Extract the [x, y] coordinate from the center of the cell holding the provided text.  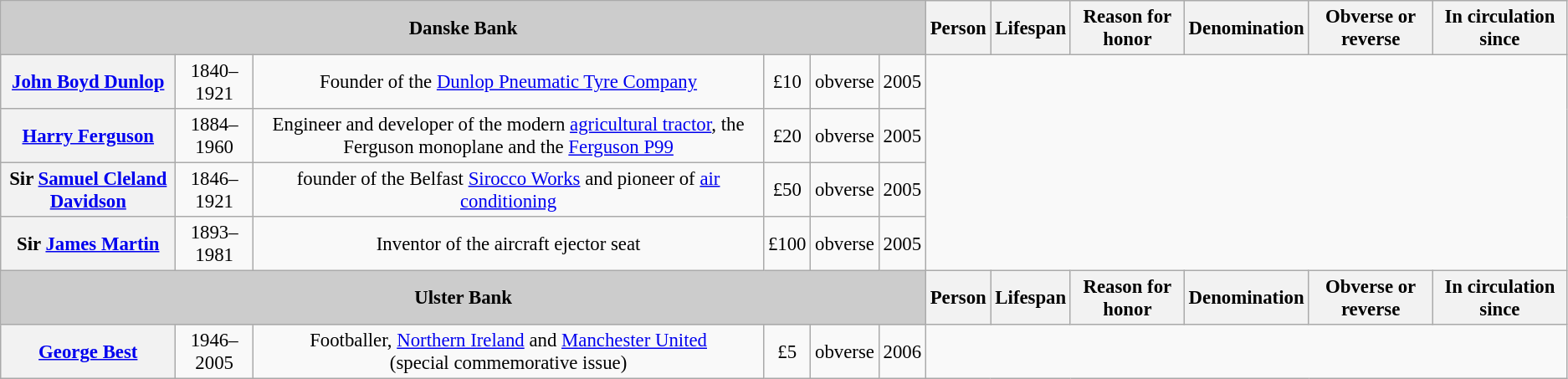
1840–1921 [214, 82]
2006 [902, 351]
1893–1981 [214, 244]
Sir Samuel Cleland Davidson [89, 191]
£20 [787, 136]
1884–1960 [214, 136]
Founder of the Dunlop Pneumatic Tyre Company [509, 82]
Harry Ferguson [89, 136]
John Boyd Dunlop [89, 82]
Sir James Martin [89, 244]
founder of the Belfast Sirocco Works and pioneer of air conditioning [509, 191]
Ulster Bank [464, 298]
Inventor of the aircraft ejector seat [509, 244]
George Best [89, 351]
Engineer and developer of the modern agricultural tractor, the Ferguson monoplane and the Ferguson P99 [509, 136]
£50 [787, 191]
1846–1921 [214, 191]
£10 [787, 82]
£100 [787, 244]
1946–2005 [214, 351]
Danske Bank [464, 28]
Footballer, Northern Ireland and Manchester United (special commemorative issue) [509, 351]
£5 [787, 351]
